Determine the (x, y) coordinate at the center of the cell enclosing the given text.  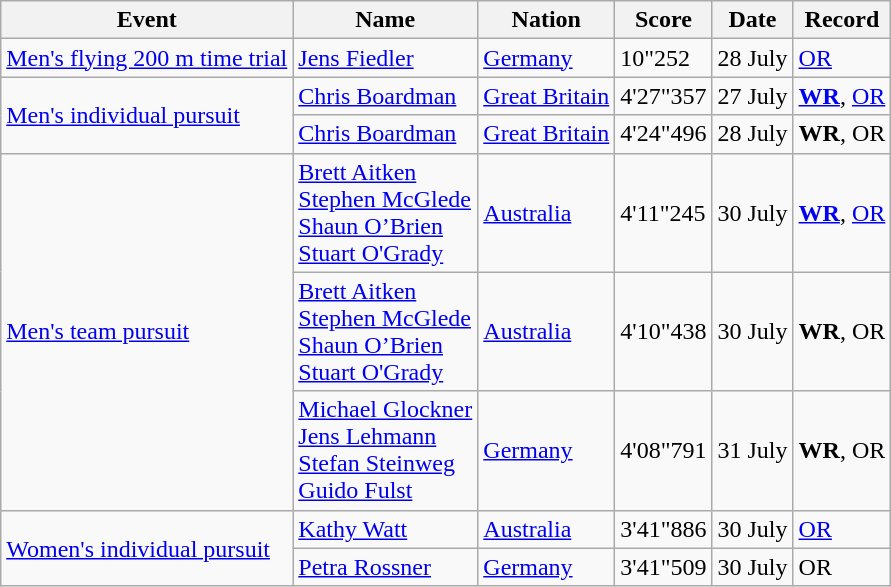
Men's flying 200 m time trial (147, 58)
4'08"791 (664, 450)
Nation (546, 20)
3'41"509 (664, 567)
3'41"886 (664, 529)
Score (664, 20)
4'24"496 (664, 134)
10"252 (664, 58)
Jens Fiedler (386, 58)
Women's individual pursuit (147, 548)
Name (386, 20)
4'11"245 (664, 212)
Men's team pursuit (147, 332)
Record (842, 20)
Michael GlocknerJens LehmannStefan SteinwegGuido Fulst (386, 450)
Event (147, 20)
4'27"357 (664, 96)
27 July (752, 96)
Petra Rossner (386, 567)
Date (752, 20)
Kathy Watt (386, 529)
31 July (752, 450)
Men's individual pursuit (147, 115)
4'10"438 (664, 332)
